Scan for the cell matching the given text and deliver its (X, Y) coordinate at center. 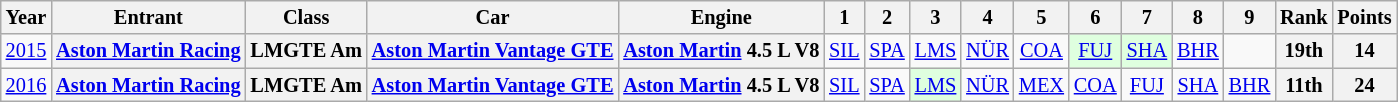
2016 (26, 85)
Class (306, 17)
Points (1365, 17)
11th (1304, 85)
19th (1304, 51)
4 (988, 17)
Rank (1304, 17)
Year (26, 17)
24 (1365, 85)
6 (1096, 17)
2015 (26, 51)
5 (1042, 17)
3 (936, 17)
14 (1365, 51)
Car (493, 17)
1 (844, 17)
7 (1147, 17)
8 (1198, 17)
Entrant (148, 17)
MEX (1042, 85)
9 (1250, 17)
Engine (721, 17)
2 (886, 17)
